Locate the cell with the specified text and output its [X, Y] center coordinate. 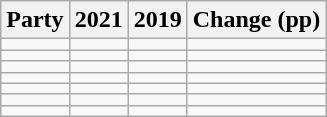
2021 [98, 20]
Party [35, 20]
2019 [158, 20]
Change (pp) [256, 20]
